Identify which cell holds the provided text, then report its (X, Y) central coordinate. 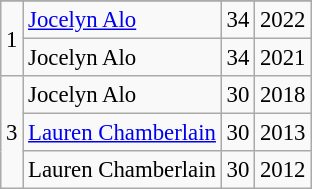
1 (12, 38)
2012 (283, 170)
3 (12, 132)
2018 (283, 95)
2013 (283, 133)
2021 (283, 58)
2022 (283, 20)
